Detect which cell encompasses the target text, then output its (X, Y) center coordinate. 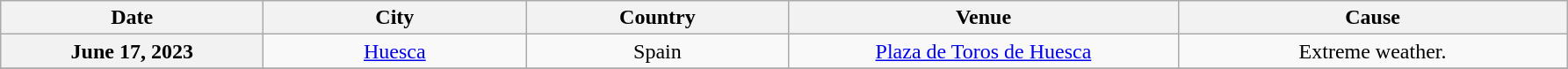
Date (132, 18)
Spain (657, 51)
Cause (1372, 18)
Plaza de Toros de Huesca (984, 51)
City (395, 18)
Extreme weather. (1372, 51)
Huesca (395, 51)
June 17, 2023 (132, 51)
Venue (984, 18)
Country (657, 18)
